Locate the cell with the specified text and output its [x, y] center coordinate. 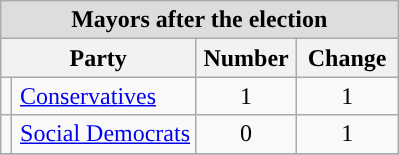
Party [98, 58]
Conservatives [104, 96]
Mayors after the election [200, 20]
Change [348, 58]
Number [246, 58]
0 [246, 134]
Social Democrats [104, 134]
